Capture the cell that displays the provided text and extract its [X, Y] central coordinate. 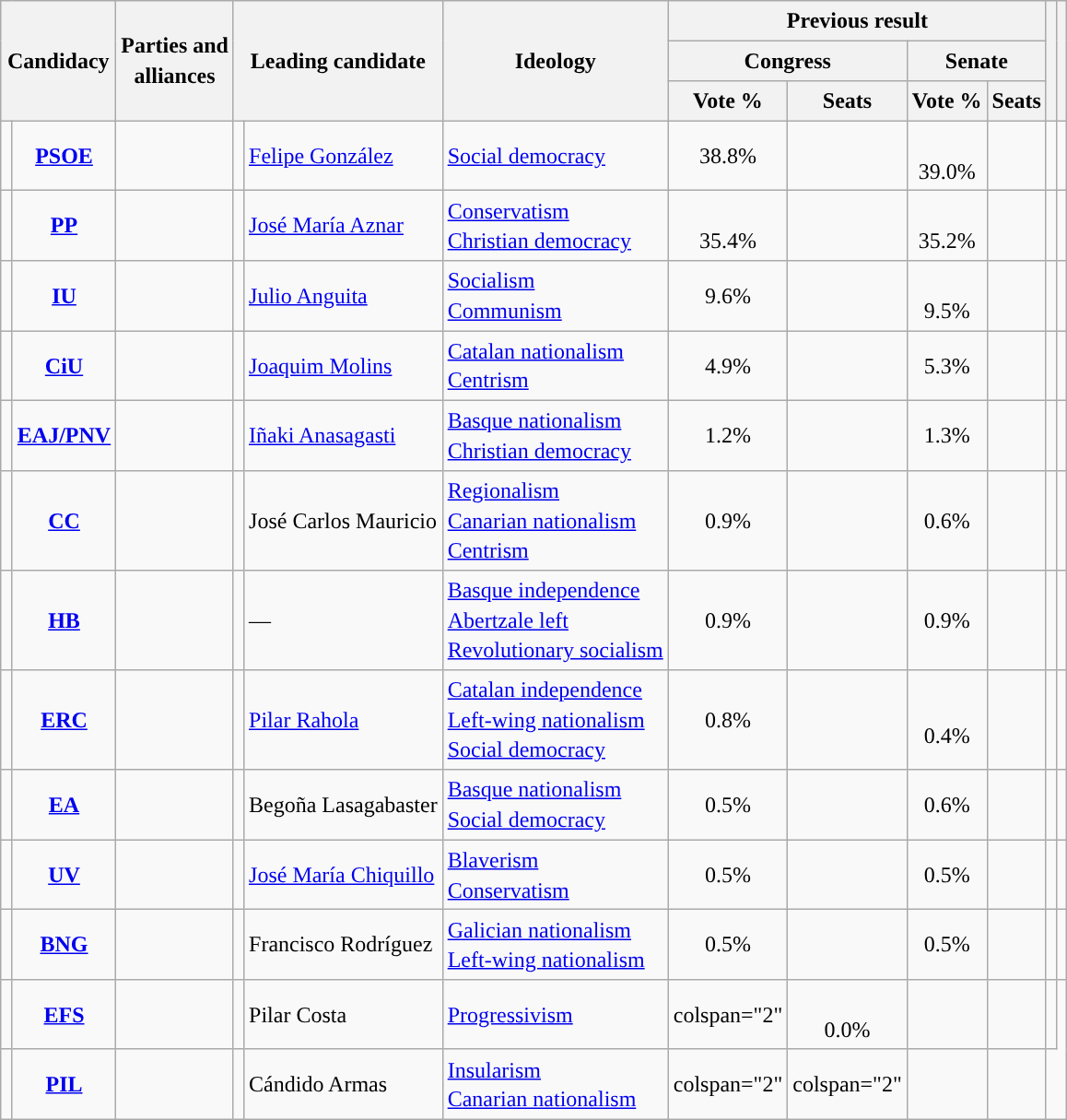
Ideology [555, 61]
SocialismCommunism [555, 296]
Congress [787, 61]
Social democracy [555, 156]
5.3% [947, 366]
4.9% [728, 366]
Parties andalliances [175, 61]
Cándido Armas [344, 1084]
Julio Anguita [344, 296]
Pilar Costa [344, 1015]
José María Aznar [344, 226]
ERC [64, 720]
UV [64, 875]
PIL [64, 1084]
— [344, 620]
Pilar Rahola [344, 720]
Felipe González [344, 156]
RegionalismCanarian nationalismCentrism [555, 520]
Basque independenceAbertzale leftRevolutionary socialism [555, 620]
0.8% [728, 720]
José Carlos Mauricio [344, 520]
35.2% [947, 226]
Begoña Lasagabaster [344, 805]
PP [64, 226]
Catalan nationalismCentrism [555, 366]
CC [64, 520]
0.4% [947, 720]
Francisco Rodríguez [344, 945]
1.2% [728, 435]
Candidacy [59, 61]
HB [64, 620]
InsularismCanarian nationalism [555, 1084]
35.4% [728, 226]
Iñaki Anasagasti [344, 435]
BlaverismConservatism [555, 875]
ConservatismChristian democracy [555, 226]
PSOE [64, 156]
Joaquim Molins [344, 366]
Progressivism [555, 1015]
39.0% [947, 156]
Basque nationalismSocial democracy [555, 805]
BNG [64, 945]
38.8% [728, 156]
Basque nationalismChristian democracy [555, 435]
1.3% [947, 435]
EFS [64, 1015]
EA [64, 805]
Senate [977, 61]
9.6% [728, 296]
EAJ/PNV [64, 435]
Galician nationalismLeft-wing nationalism [555, 945]
Previous result [857, 20]
9.5% [947, 296]
Catalan independenceLeft-wing nationalismSocial democracy [555, 720]
CiU [64, 366]
José María Chiquillo [344, 875]
0.0% [848, 1015]
Leading candidate [337, 61]
IU [64, 296]
